Locate the cell with the specified text and output its (X, Y) center coordinate. 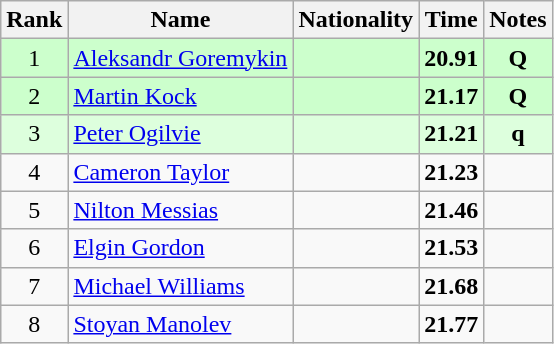
5 (34, 210)
Elgin Gordon (180, 248)
Notes (518, 20)
8 (34, 324)
7 (34, 286)
21.77 (452, 324)
20.91 (452, 58)
21.53 (452, 248)
Nilton Messias (180, 210)
Cameron Taylor (180, 172)
Nationality (356, 20)
q (518, 134)
Rank (34, 20)
4 (34, 172)
Michael Williams (180, 286)
1 (34, 58)
2 (34, 96)
21.23 (452, 172)
Time (452, 20)
3 (34, 134)
Peter Ogilvie (180, 134)
Martin Kock (180, 96)
6 (34, 248)
21.46 (452, 210)
21.68 (452, 286)
Stoyan Manolev (180, 324)
Name (180, 20)
Aleksandr Goremykin (180, 58)
21.17 (452, 96)
21.21 (452, 134)
